Output the (x, y) coordinate of the center of the cell containing the given text.  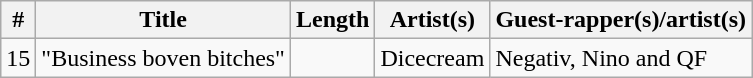
"Business boven bitches" (164, 58)
Title (164, 20)
Length (332, 20)
# (18, 20)
Dicecream (432, 58)
Artist(s) (432, 20)
15 (18, 58)
Negativ, Nino and QF (621, 58)
Guest-rapper(s)/artist(s) (621, 20)
